Scan for the cell matching the given text and deliver its [X, Y] coordinate at center. 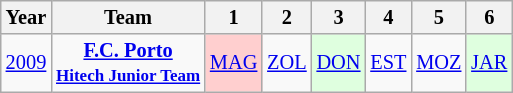
Team [128, 17]
F.C. PortoHitech Junior Team [128, 63]
6 [489, 17]
3 [339, 17]
1 [234, 17]
5 [438, 17]
ZOL [286, 63]
JAR [489, 63]
Year [26, 17]
2009 [26, 63]
4 [388, 17]
2 [286, 17]
MAG [234, 63]
MOZ [438, 63]
EST [388, 63]
DON [339, 63]
